Return [X, Y] of the center of cell containing provided text 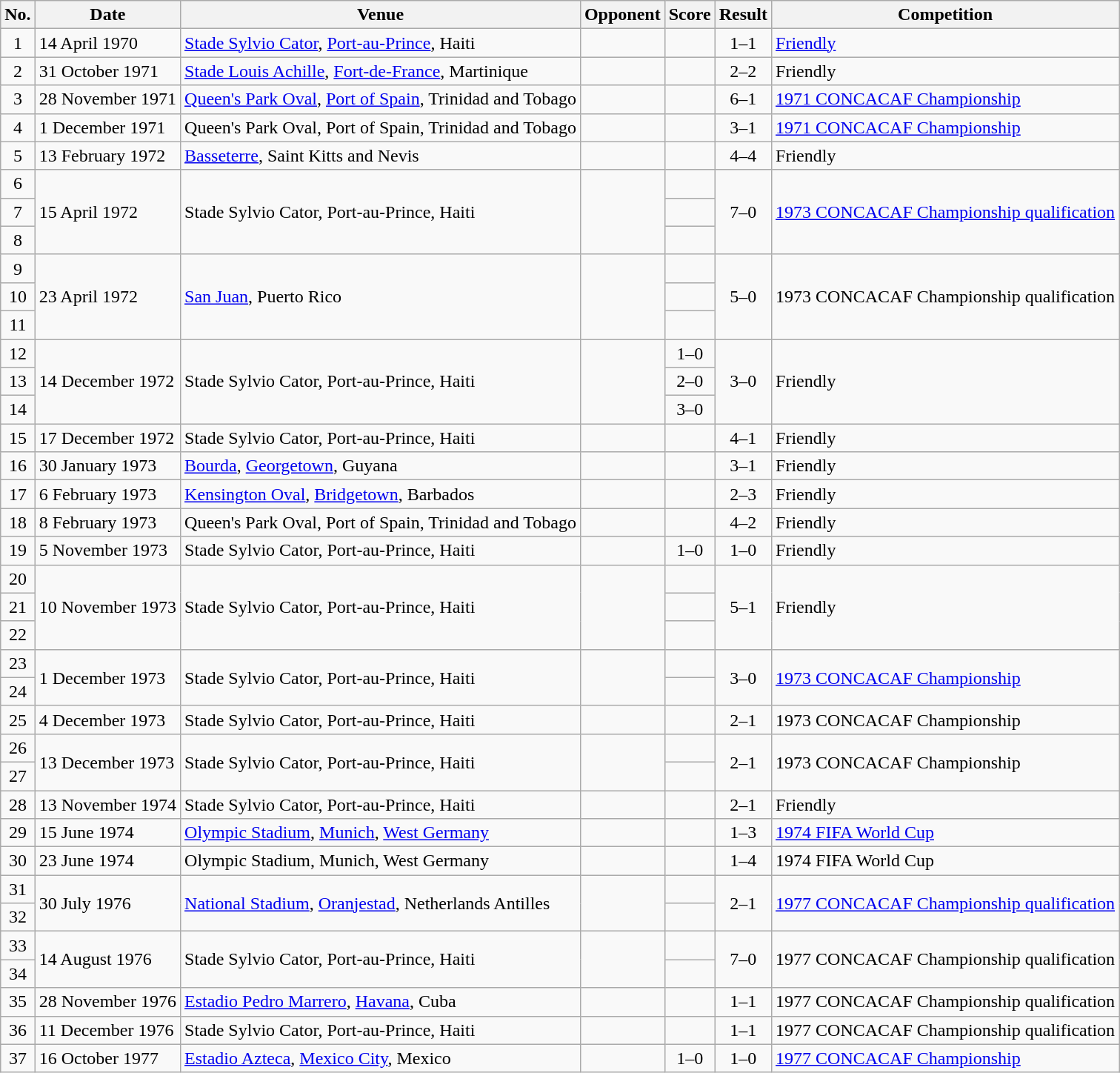
12 [18, 353]
Kensington Oval, Bridgetown, Barbados [381, 494]
4–1 [743, 438]
1–3 [743, 833]
Opponent [622, 15]
5 [18, 156]
3 [18, 99]
26 [18, 748]
14 August 1976 [107, 960]
37 [18, 1058]
4 [18, 127]
22 [18, 635]
18 [18, 522]
Result [743, 15]
1 December 1971 [107, 127]
1–4 [743, 861]
7 [18, 212]
27 [18, 776]
2 [18, 71]
25 [18, 720]
San Juan, Puerto Rico [381, 296]
9 [18, 268]
30 [18, 861]
17 [18, 494]
4–4 [743, 156]
Stade Louis Achille, Fort-de-France, Martinique [381, 71]
28 November 1971 [107, 99]
28 [18, 804]
4 December 1973 [107, 720]
15 April 1972 [107, 212]
4–2 [743, 522]
2–0 [690, 382]
17 December 1972 [107, 438]
31 [18, 889]
31 October 1971 [107, 71]
No. [18, 15]
5–0 [743, 296]
6 February 1973 [107, 494]
36 [18, 1030]
1 December 1973 [107, 677]
34 [18, 974]
13 November 1974 [107, 804]
14 December 1972 [107, 382]
16 [18, 466]
11 [18, 325]
1977 CONCACAF Championship [945, 1058]
8 [18, 240]
8 February 1973 [107, 522]
5–1 [743, 607]
15 [18, 438]
11 December 1976 [107, 1030]
30 January 1973 [107, 466]
13 December 1973 [107, 762]
5 November 1973 [107, 551]
15 June 1974 [107, 833]
Basseterre, Saint Kitts and Nevis [381, 156]
23 June 1974 [107, 861]
23 April 1972 [107, 296]
10 [18, 296]
32 [18, 917]
Estadio Azteca, Mexico City, Mexico [381, 1058]
35 [18, 1002]
14 [18, 410]
23 [18, 663]
Estadio Pedro Marrero, Havana, Cuba [381, 1002]
6–1 [743, 99]
National Stadium, Oranjestad, Netherlands Antilles [381, 903]
6 [18, 184]
Bourda, Georgetown, Guyana [381, 466]
Score [690, 15]
14 April 1970 [107, 43]
24 [18, 691]
Date [107, 15]
2–3 [743, 494]
29 [18, 833]
33 [18, 946]
30 July 1976 [107, 903]
2–2 [743, 71]
19 [18, 551]
16 October 1977 [107, 1058]
Venue [381, 15]
13 February 1972 [107, 156]
Competition [945, 15]
28 November 1976 [107, 1002]
20 [18, 579]
13 [18, 382]
10 November 1973 [107, 607]
1 [18, 43]
21 [18, 607]
